Output the (x, y) coordinate of the center of the cell containing the given text.  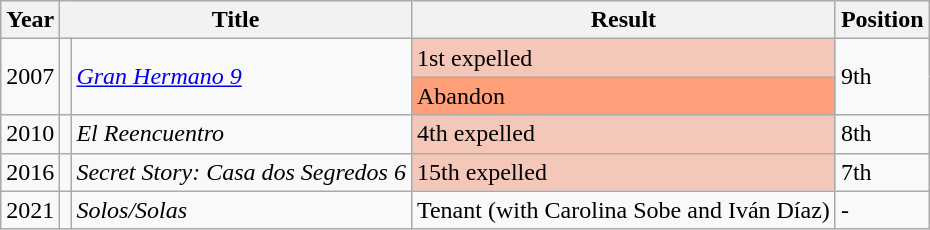
1st expelled (623, 58)
9th (882, 77)
4th expelled (623, 134)
El Reencuentro (242, 134)
Result (623, 20)
8th (882, 134)
Title (236, 20)
2021 (30, 210)
Abandon (623, 96)
2010 (30, 134)
Tenant (with Carolina Sobe and Iván Díaz) (623, 210)
15th expelled (623, 172)
Position (882, 20)
2007 (30, 77)
7th (882, 172)
- (882, 210)
2016 (30, 172)
Gran Hermano 9 (242, 77)
Year (30, 20)
Secret Story: Casa dos Segredos 6 (242, 172)
Solos/Solas (242, 210)
